Capture the cell that displays the provided text and extract its [x, y] central coordinate. 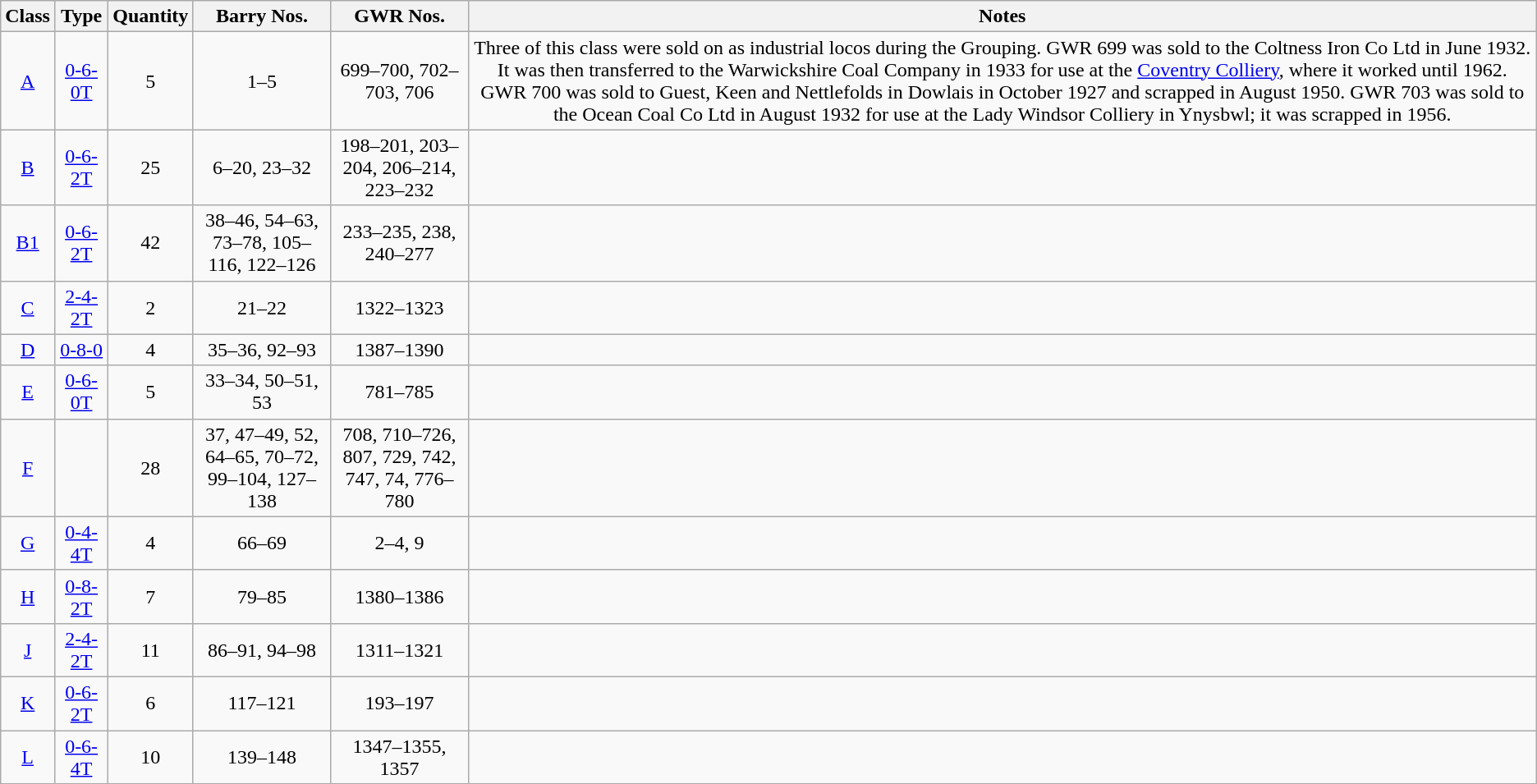
H [28, 596]
GWR Nos. [399, 16]
708, 710–726, 807, 729, 742, 747, 74, 776–780 [399, 468]
6 [151, 703]
J [28, 650]
37, 47–49, 52, 64–65, 70–72, 99–104, 127–138 [262, 468]
A [28, 80]
Class [28, 16]
42 [151, 243]
0-4-4T [80, 543]
F [28, 468]
1387–1390 [399, 350]
2–4, 9 [399, 543]
11 [151, 650]
35–36, 92–93 [262, 350]
38–46, 54–63, 73–78, 105–116, 122–126 [262, 243]
E [28, 392]
21–22 [262, 307]
139–148 [262, 757]
L [28, 757]
699–700, 702–703, 706 [399, 80]
K [28, 703]
D [28, 350]
79–85 [262, 596]
G [28, 543]
C [28, 307]
781–785 [399, 392]
1347–1355, 1357 [399, 757]
233–235, 238, 240–277 [399, 243]
1311–1321 [399, 650]
0-8-2T [80, 596]
33–34, 50–51, 53 [262, 392]
66–69 [262, 543]
1380–1386 [399, 596]
25 [151, 167]
Quantity [151, 16]
B [28, 167]
0-6-4T [80, 757]
6–20, 23–32 [262, 167]
86–91, 94–98 [262, 650]
0-8-0 [80, 350]
B1 [28, 243]
117–121 [262, 703]
2 [151, 307]
198–201, 203–204, 206–214, 223–232 [399, 167]
Type [80, 16]
1–5 [262, 80]
Notes [1002, 16]
7 [151, 596]
193–197 [399, 703]
28 [151, 468]
10 [151, 757]
1322–1323 [399, 307]
Barry Nos. [262, 16]
